For the text-containing cell, return its midpoint in (x, y) coordinate format. 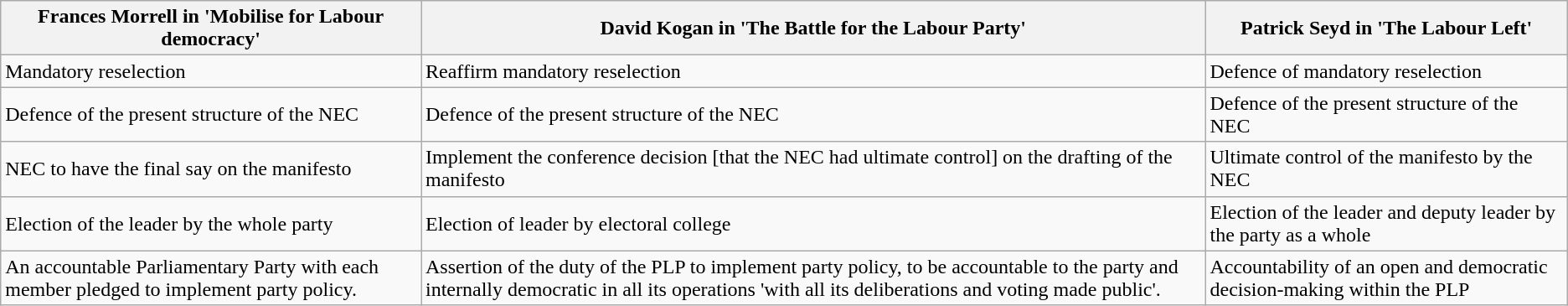
Accountability of an open and democratic decision-making within the PLP (1386, 278)
Reaffirm mandatory reselection (812, 71)
An accountable Parliamentary Party with each member pledged to implement party policy. (211, 278)
Defence of mandatory reselection (1386, 71)
Election of the leader and deputy leader by the party as a whole (1386, 223)
Election of leader by electoral college (812, 223)
Ultimate control of the manifesto by the NEC (1386, 169)
Frances Morrell in 'Mobilise for Labour democracy' (211, 29)
Patrick Seyd in 'The Labour Left' (1386, 29)
Election of the leader by the whole party (211, 223)
Implement the conference decision [that the NEC had ultimate control] on the drafting of the manifesto (812, 169)
David Kogan in 'The Battle for the Labour Party' (812, 29)
NEC to have the final say on the manifesto (211, 169)
Mandatory reselection (211, 71)
